Provide the [X, Y] coordinate of the cell's center where the given text is located.  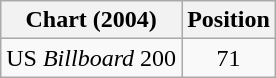
71 [229, 58]
Chart (2004) [92, 20]
US Billboard 200 [92, 58]
Position [229, 20]
